Extract the (x, y) coordinate from the center of the cell holding the provided text.  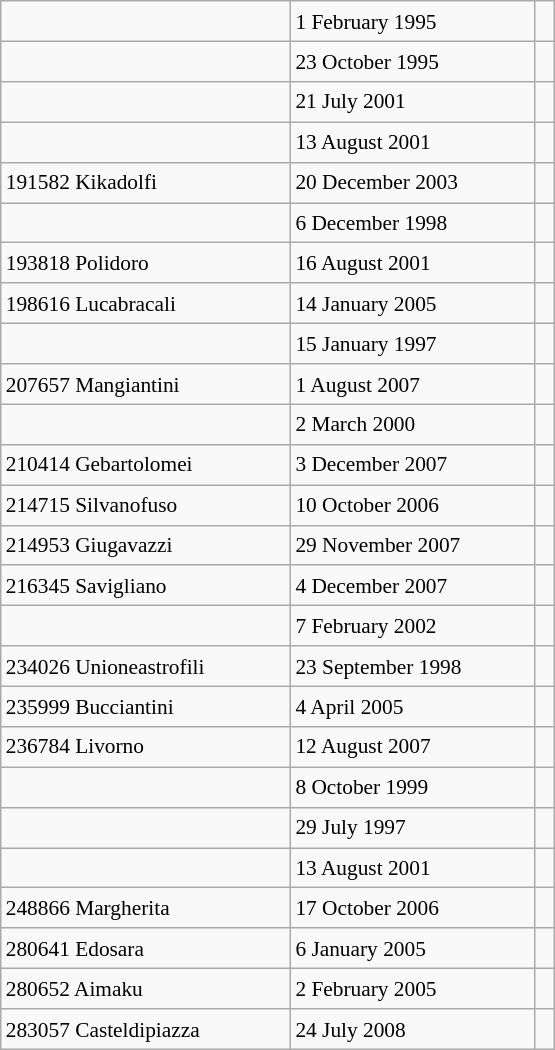
6 January 2005 (412, 948)
216345 Savigliano (146, 585)
280641 Edosara (146, 948)
1 February 1995 (412, 21)
2 February 2005 (412, 989)
23 September 1998 (412, 666)
7 February 2002 (412, 626)
21 July 2001 (412, 102)
10 October 2006 (412, 505)
24 July 2008 (412, 1030)
210414 Gebartolomei (146, 465)
214953 Giugavazzi (146, 545)
29 November 2007 (412, 545)
235999 Bucciantini (146, 706)
236784 Livorno (146, 747)
207657 Mangiantini (146, 384)
191582 Kikadolfi (146, 182)
6 December 1998 (412, 223)
3 December 2007 (412, 465)
280652 Aimaku (146, 989)
193818 Polidoro (146, 263)
1 August 2007 (412, 384)
2 March 2000 (412, 424)
8 October 1999 (412, 787)
12 August 2007 (412, 747)
15 January 1997 (412, 344)
4 December 2007 (412, 585)
214715 Silvanofuso (146, 505)
20 December 2003 (412, 182)
14 January 2005 (412, 303)
4 April 2005 (412, 706)
234026 Unioneastrofili (146, 666)
17 October 2006 (412, 908)
248866 Margherita (146, 908)
29 July 1997 (412, 827)
23 October 1995 (412, 61)
283057 Casteldipiazza (146, 1030)
198616 Lucabracali (146, 303)
16 August 2001 (412, 263)
